Find where the given text appears and provide that cell's center as (x, y) coordinate. 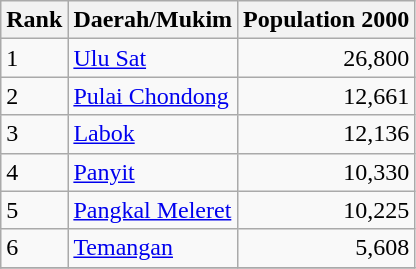
Pulai Chondong (153, 96)
Rank (34, 20)
Ulu Sat (153, 58)
4 (34, 172)
Pangkal Meleret (153, 210)
10,330 (326, 172)
12,136 (326, 134)
2 (34, 96)
5,608 (326, 248)
3 (34, 134)
Population 2000 (326, 20)
5 (34, 210)
6 (34, 248)
12,661 (326, 96)
Temangan (153, 248)
1 (34, 58)
10,225 (326, 210)
Labok (153, 134)
Daerah/Mukim (153, 20)
26,800 (326, 58)
Panyit (153, 172)
